Determine the (x, y) coordinate at the center of the cell enclosing the given text.  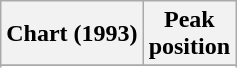
Chart (1993) (72, 34)
Peakposition (189, 34)
